Identify which cell holds the provided text, then report its [X, Y] central coordinate. 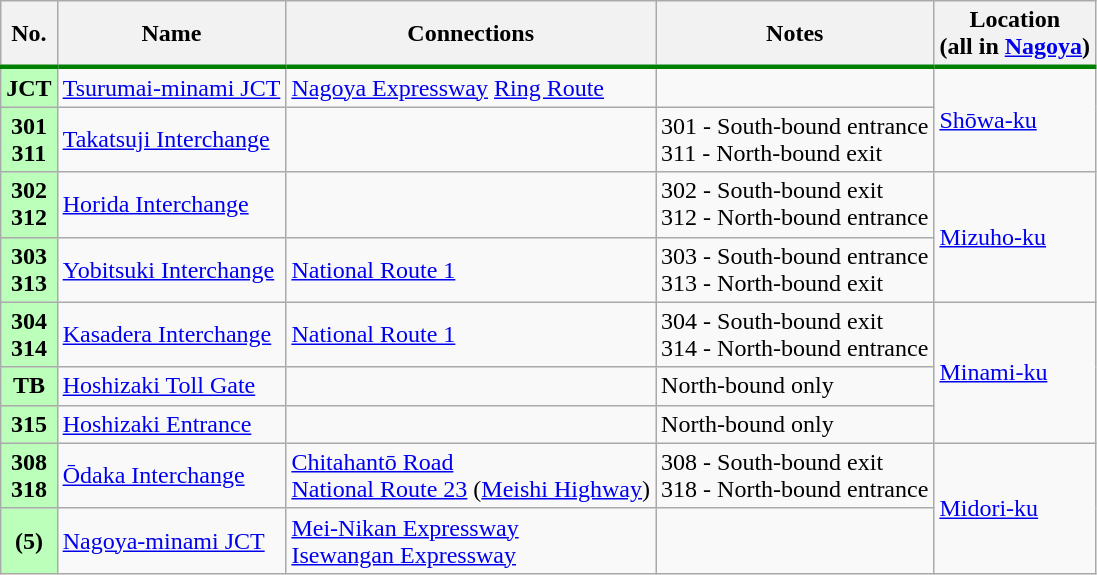
JCT [29, 87]
Notes [795, 34]
Midori-ku [1015, 508]
Yobitsuki Interchange [172, 270]
(5) [29, 540]
301 - South-bound entrance311 - North-bound exit [795, 140]
Tsurumai-minami JCT [172, 87]
Mizuho-ku [1015, 237]
308 - South-bound exit318 - North-bound entrance [795, 476]
304 - South-bound exit314 - North-bound entrance [795, 334]
Nagoya Expressway Ring Route [471, 87]
Name [172, 34]
Connections [471, 34]
No. [29, 34]
308318 [29, 476]
Nagoya-minami JCT [172, 540]
Kasadera Interchange [172, 334]
304314 [29, 334]
303313 [29, 270]
Mei-Nikan Expressway Isewangan Expressway [471, 540]
Shōwa-ku [1015, 120]
302 - South-bound exit312 - North-bound entrance [795, 204]
Hoshizaki Toll Gate [172, 386]
TB [29, 386]
Ōdaka Interchange [172, 476]
Hoshizaki Entrance [172, 424]
Minami-ku [1015, 372]
315 [29, 424]
Chitahantō Road National Route 23 (Meishi Highway) [471, 476]
301311 [29, 140]
303 - South-bound entrance313 - North-bound exit [795, 270]
Takatsuji Interchange [172, 140]
Location(all in Nagoya) [1015, 34]
302312 [29, 204]
Horida Interchange [172, 204]
